Extract the [X, Y] coordinate from the center of the cell holding the provided text.  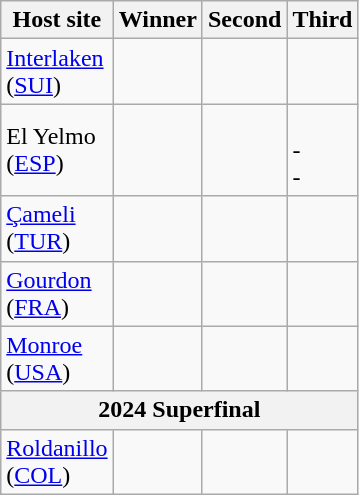
El Yelmo (ESP) [57, 150]
- - [322, 150]
Gourdon (FRA) [57, 294]
Second [244, 20]
Host site [57, 20]
Third [322, 20]
Interlaken (SUI) [57, 72]
Çameli (TUR) [57, 228]
Monroe (USA) [57, 358]
Roldanillo (COL) [57, 462]
Winner [158, 20]
2024 Superfinal [180, 410]
